For the text-containing cell, return its midpoint in [x, y] coordinate format. 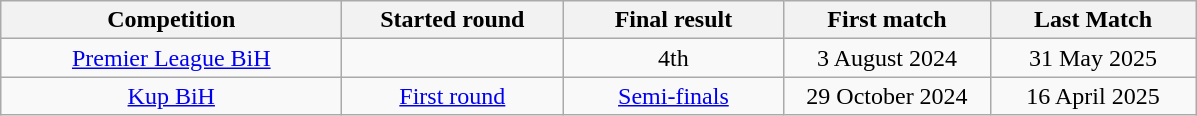
Final result [674, 20]
Premier League BiH [172, 58]
First round [452, 96]
First match [887, 20]
29 October 2024 [887, 96]
31 May 2025 [1093, 58]
3 August 2024 [887, 58]
16 April 2025 [1093, 96]
4th [674, 58]
Started round [452, 20]
Competition [172, 20]
Kup BiH [172, 96]
Semi-finals [674, 96]
Last Match [1093, 20]
